Provide the [X, Y] coordinate of the cell's center where the given text is located.  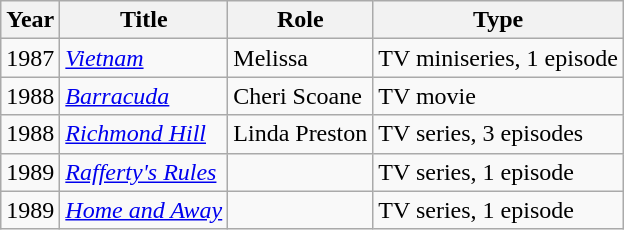
Type [498, 20]
TV series, 3 episodes [498, 134]
TV movie [498, 96]
1987 [30, 58]
Home and Away [144, 210]
Melissa [300, 58]
Cheri Scoane [300, 96]
Linda Preston [300, 134]
TV miniseries, 1 episode [498, 58]
Role [300, 20]
Year [30, 20]
Rafferty's Rules [144, 172]
Title [144, 20]
Richmond Hill [144, 134]
Vietnam [144, 58]
Barracuda [144, 96]
